Locate the cell with the specified text and output its (x, y) center coordinate. 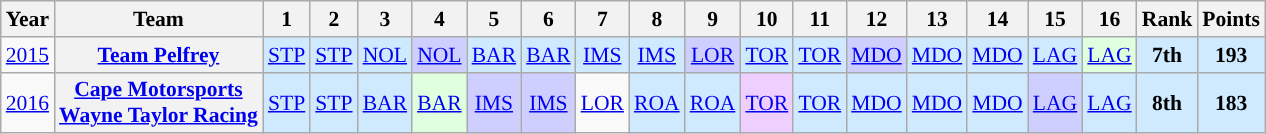
16 (1109, 19)
Year (28, 19)
Team (158, 19)
15 (1055, 19)
6 (548, 19)
1 (286, 19)
11 (820, 19)
13 (938, 19)
Cape Motorsports Wayne Taylor Racing (158, 102)
7 (602, 19)
14 (998, 19)
183 (1231, 102)
5 (494, 19)
193 (1231, 55)
2016 (28, 102)
7th (1168, 55)
2015 (28, 55)
Points (1231, 19)
2 (334, 19)
10 (766, 19)
Team Pelfrey (158, 55)
12 (876, 19)
9 (713, 19)
Rank (1168, 19)
4 (440, 19)
8 (657, 19)
8th (1168, 102)
3 (386, 19)
